Detect which cell encompasses the target text, then output its (x, y) center coordinate. 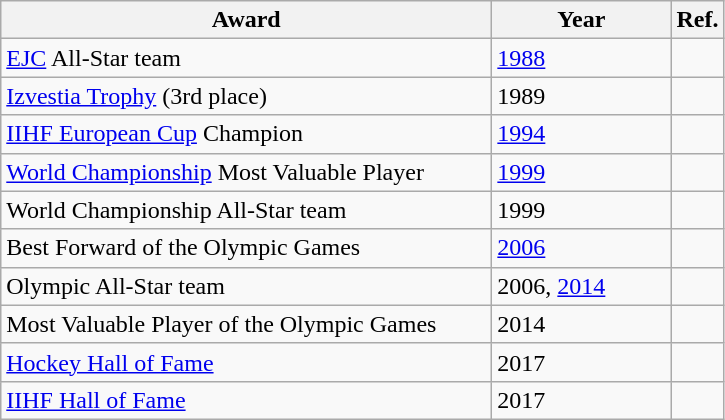
2014 (582, 324)
Year (582, 20)
EJC All-Star team (246, 58)
Most Valuable Player of the Olympic Games (246, 324)
1988 (582, 58)
1994 (582, 134)
Award (246, 20)
Olympic All-Star team (246, 286)
2006 (582, 248)
IIHF European Cup Champion (246, 134)
World Championship All-Star team (246, 210)
Best Forward of the Olympic Games (246, 248)
1989 (582, 96)
Izvestia Trophy (3rd place) (246, 96)
World Championship Most Valuable Player (246, 172)
2006, 2014 (582, 286)
Ref. (698, 20)
IIHF Hall of Fame (246, 400)
Hockey Hall of Fame (246, 362)
